Output the (x, y) coordinate of the center of the cell containing the given text.  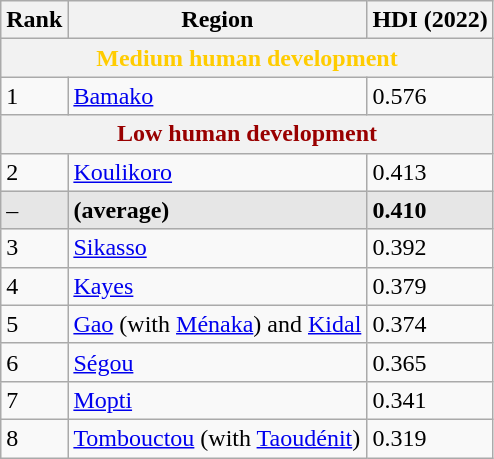
7 (34, 400)
4 (34, 286)
6 (34, 362)
0.392 (430, 248)
Tombouctou (with Taoudénit) (218, 438)
0.379 (430, 286)
Kayes (218, 286)
0.374 (430, 324)
2 (34, 172)
0.410 (430, 210)
0.319 (430, 438)
Bamako (218, 96)
Gao (with Ménaka) and Kidal (218, 324)
0.413 (430, 172)
Sikasso (218, 248)
(average) (218, 210)
Koulikoro (218, 172)
0.341 (430, 400)
0.365 (430, 362)
HDI (2022) (430, 20)
Region (218, 20)
Medium human development (247, 58)
5 (34, 324)
Mopti (218, 400)
8 (34, 438)
3 (34, 248)
Ségou (218, 362)
Rank (34, 20)
Low human development (247, 134)
0.576 (430, 96)
1 (34, 96)
– (34, 210)
